Detect which cell encompasses the target text, then output its [X, Y] center coordinate. 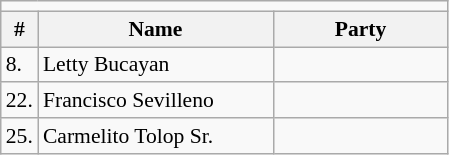
Carmelito Tolop Sr. [156, 136]
8. [20, 65]
# [20, 29]
22. [20, 101]
Letty Bucayan [156, 65]
Francisco Sevilleno [156, 101]
Name [156, 29]
Party [360, 29]
25. [20, 136]
